Capture the cell that displays the provided text and extract its (X, Y) central coordinate. 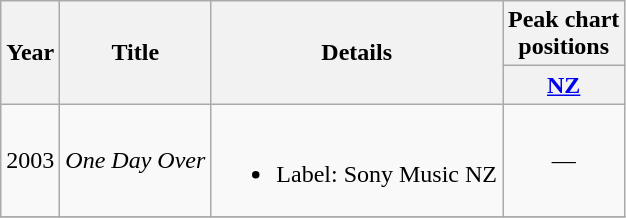
— (564, 160)
NZ (564, 85)
Title (136, 52)
2003 (30, 160)
Label: Sony Music NZ (357, 160)
Peak chartpositions (564, 34)
One Day Over (136, 160)
Details (357, 52)
Year (30, 52)
